Extract the (X, Y) coordinate from the center of the cell holding the provided text.  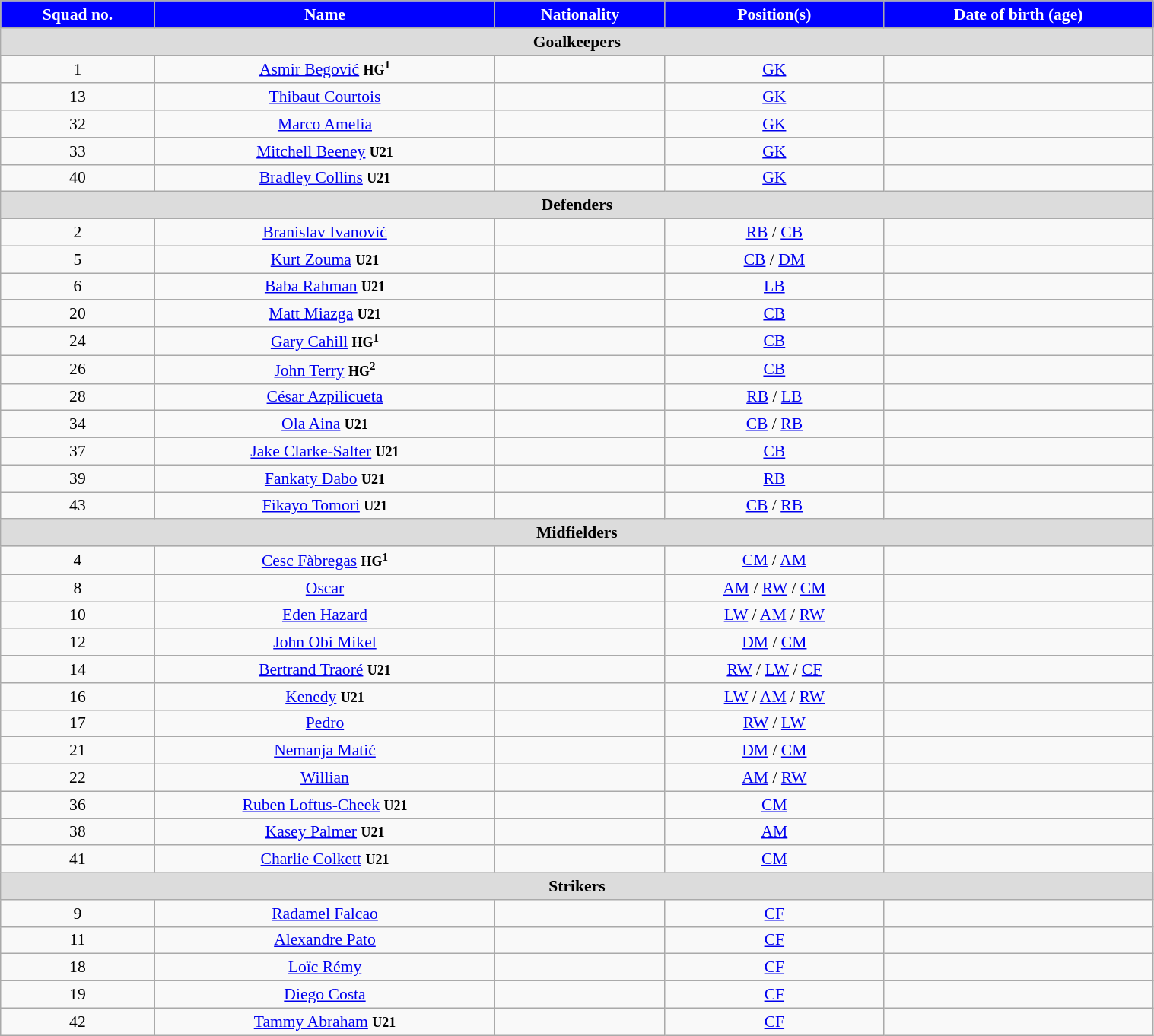
10 (78, 615)
12 (78, 643)
33 (78, 151)
Thibaut Courtois (325, 97)
43 (78, 506)
24 (78, 341)
37 (78, 452)
20 (78, 314)
11 (78, 940)
Charlie Colkett U21 (325, 860)
RW / LW / CF (774, 669)
Bertrand Traoré U21 (325, 669)
AM / RW (774, 778)
Gary Cahill HG1 (325, 341)
LB (774, 287)
César Azpilicueta (325, 397)
RW / LW (774, 723)
32 (78, 124)
Radamel Falcao (325, 914)
Asmir Begović HG1 (325, 68)
34 (78, 424)
Fankaty Dabo U21 (325, 478)
16 (78, 697)
Kurt Zouma U21 (325, 259)
8 (78, 588)
Marco Amelia (325, 124)
1 (78, 68)
Eden Hazard (325, 615)
39 (78, 478)
2 (78, 233)
John Terry HG2 (325, 370)
21 (78, 751)
John Obi Mikel (325, 643)
Midfielders (577, 533)
AM (774, 832)
Loïc Rémy (325, 968)
19 (78, 995)
41 (78, 860)
Pedro (325, 723)
9 (78, 914)
Strikers (577, 886)
4 (78, 560)
Ola Aina U21 (325, 424)
Nationality (580, 14)
Kasey Palmer U21 (325, 832)
Bradley Collins U21 (325, 178)
Diego Costa (325, 995)
5 (78, 259)
Branislav Ivanović (325, 233)
Defenders (577, 205)
36 (78, 805)
RB (774, 478)
Mitchell Beeney U21 (325, 151)
17 (78, 723)
13 (78, 97)
40 (78, 178)
Willian (325, 778)
Goalkeepers (577, 42)
6 (78, 287)
Jake Clarke-Salter U21 (325, 452)
26 (78, 370)
Position(s) (774, 14)
AM / RW / CM (774, 588)
Alexandre Pato (325, 940)
CM / AM (774, 560)
18 (78, 968)
42 (78, 1022)
Ruben Loftus-Cheek U21 (325, 805)
Matt Miazga U21 (325, 314)
Nemanja Matić (325, 751)
Name (325, 14)
Tammy Abraham U21 (325, 1022)
RB / CB (774, 233)
22 (78, 778)
Cesc Fàbregas HG1 (325, 560)
28 (78, 397)
Baba Rahman U21 (325, 287)
RB / LB (774, 397)
Oscar (325, 588)
38 (78, 832)
14 (78, 669)
Kenedy U21 (325, 697)
Fikayo Tomori U21 (325, 506)
CB / DM (774, 259)
Squad no. (78, 14)
Date of birth (age) (1018, 14)
